From the cell containing the given text, extract its center point as (X, Y) coordinate. 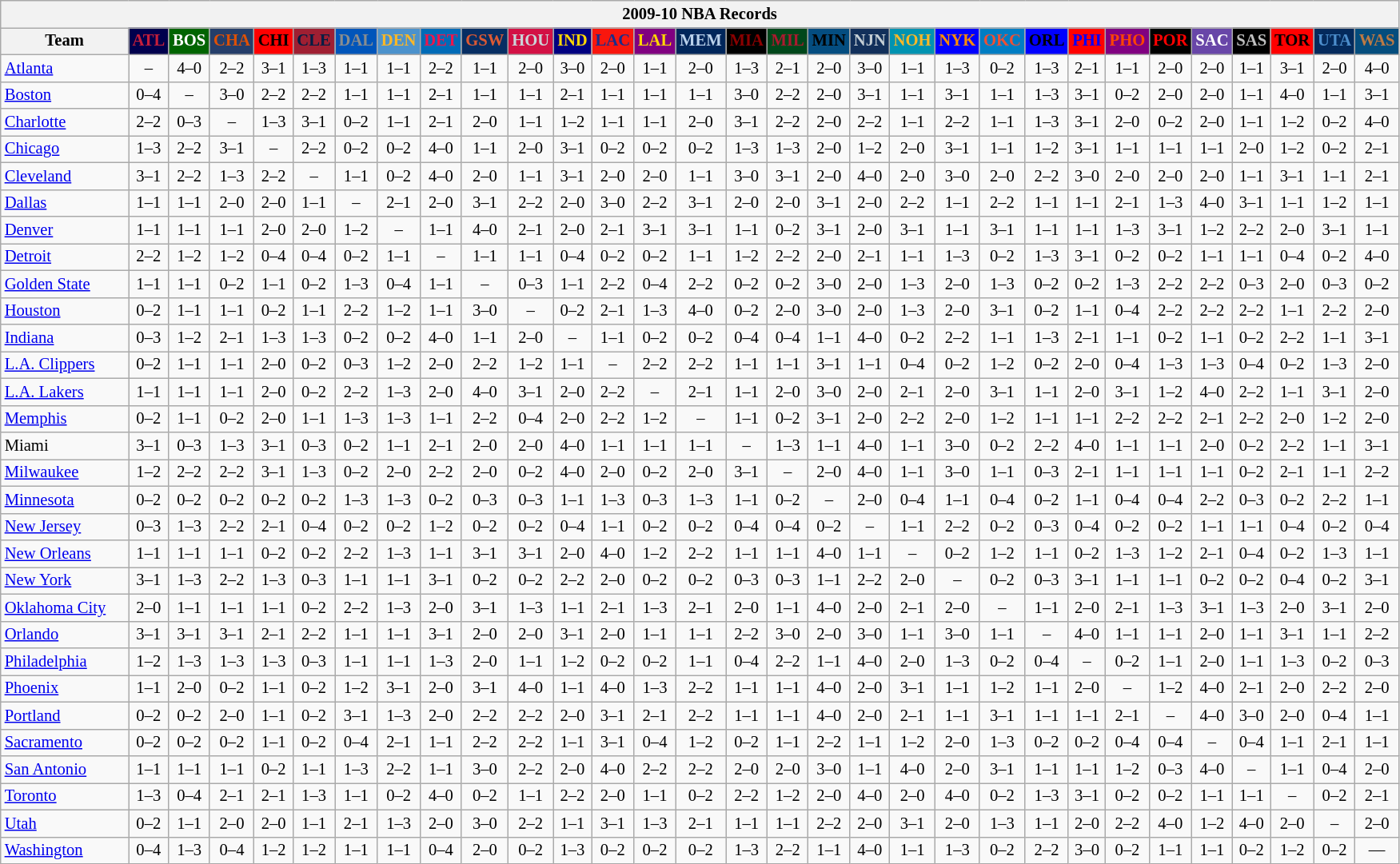
Dallas (65, 203)
Oklahoma City (65, 607)
NJN (870, 41)
UTA (1334, 41)
Miami (65, 445)
DET (441, 41)
BOS (189, 41)
ORL (1047, 41)
Orlando (65, 635)
Memphis (65, 419)
Detroit (65, 257)
Phoenix (65, 688)
Minnesota (65, 500)
WAS (1377, 41)
SAC (1212, 41)
Milwaukee (65, 472)
New York (65, 580)
GSW (485, 41)
Boston (65, 95)
MIA (747, 41)
Indiana (65, 338)
MIN (829, 41)
NYK (957, 41)
Houston (65, 311)
CHI (273, 41)
2009-10 NBA Records (700, 14)
ATL (149, 41)
New Jersey (65, 527)
LAC (612, 41)
PHI (1087, 41)
Charlotte (65, 122)
NOH (913, 41)
L.A. Lakers (65, 392)
Sacramento (65, 743)
Chicago (65, 149)
Denver (65, 229)
San Antonio (65, 770)
TOR (1292, 41)
POR (1171, 41)
Portland (65, 715)
Toronto (65, 796)
L.A. Clippers (65, 364)
Cleveland (65, 176)
CLE (313, 41)
CHA (232, 41)
Golden State (65, 284)
Washington (65, 850)
Team (65, 41)
Utah (65, 823)
HOU (531, 41)
Philadelphia (65, 661)
LAL (655, 41)
OKC (1003, 41)
— (1377, 850)
IND (572, 41)
Atlanta (65, 68)
New Orleans (65, 554)
MEM (700, 41)
DEN (398, 41)
MIL (788, 41)
DAL (357, 41)
SAS (1251, 41)
PHO (1127, 41)
